For the text-containing cell, return its midpoint in [x, y] coordinate format. 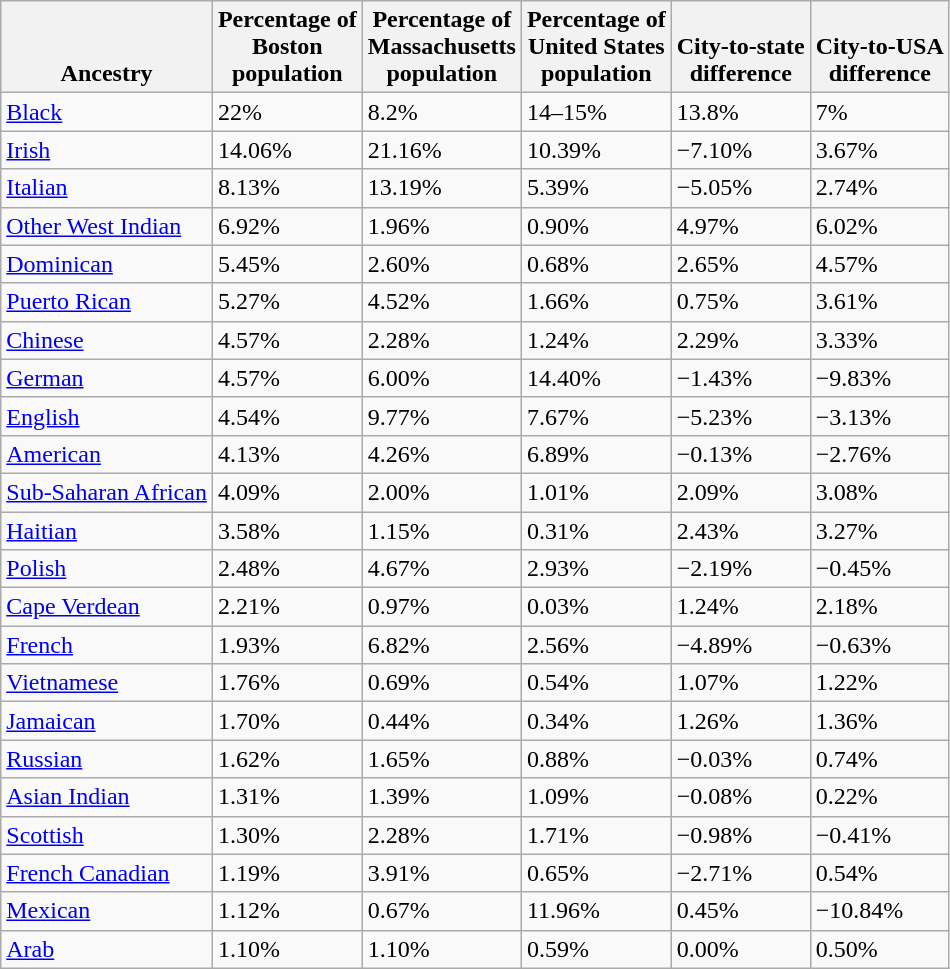
1.93% [287, 645]
−5.23% [740, 416]
1.15% [442, 531]
1.65% [442, 759]
1.12% [287, 911]
4.67% [442, 569]
Arab [107, 949]
0.68% [596, 264]
−2.71% [740, 873]
−0.13% [740, 454]
City-to-USAdifference [880, 47]
13.8% [740, 112]
2.00% [442, 492]
Percentage ofBostonpopulation [287, 47]
8.13% [287, 188]
11.96% [596, 911]
Scottish [107, 835]
13.19% [442, 188]
2.48% [287, 569]
−0.98% [740, 835]
3.61% [880, 302]
0.88% [596, 759]
0.03% [596, 607]
3.27% [880, 531]
4.52% [442, 302]
10.39% [596, 150]
3.33% [880, 340]
−2.19% [740, 569]
21.16% [442, 150]
1.07% [740, 683]
1.30% [287, 835]
0.75% [740, 302]
0.22% [880, 797]
−10.84% [880, 911]
Italian [107, 188]
6.89% [596, 454]
14–15% [596, 112]
Chinese [107, 340]
0.90% [596, 226]
14.40% [596, 378]
1.76% [287, 683]
6.82% [442, 645]
1.01% [596, 492]
−9.83% [880, 378]
14.06% [287, 150]
4.26% [442, 454]
1.09% [596, 797]
0.67% [442, 911]
6.92% [287, 226]
5.27% [287, 302]
2.65% [740, 264]
0.45% [740, 911]
−3.13% [880, 416]
Sub-Saharan African [107, 492]
9.77% [442, 416]
2.43% [740, 531]
1.96% [442, 226]
2.21% [287, 607]
Percentage ofUnited Statespopulation [596, 47]
−4.89% [740, 645]
1.66% [596, 302]
8.2% [442, 112]
German [107, 378]
6.00% [442, 378]
Puerto Rican [107, 302]
Jamaican [107, 721]
Ancestry [107, 47]
2.93% [596, 569]
0.69% [442, 683]
−0.03% [740, 759]
4.09% [287, 492]
2.18% [880, 607]
0.44% [442, 721]
Dominican [107, 264]
4.97% [740, 226]
7% [880, 112]
0.74% [880, 759]
Asian Indian [107, 797]
−5.05% [740, 188]
1.26% [740, 721]
French Canadian [107, 873]
1.22% [880, 683]
1.31% [287, 797]
Haitian [107, 531]
0.50% [880, 949]
0.34% [596, 721]
0.31% [596, 531]
2.29% [740, 340]
5.39% [596, 188]
−1.43% [740, 378]
1.70% [287, 721]
Russian [107, 759]
3.91% [442, 873]
2.60% [442, 264]
4.13% [287, 454]
3.58% [287, 531]
Black [107, 112]
−2.76% [880, 454]
−7.10% [740, 150]
−0.45% [880, 569]
1.71% [596, 835]
1.36% [880, 721]
Vietnamese [107, 683]
0.59% [596, 949]
−0.41% [880, 835]
5.45% [287, 264]
2.74% [880, 188]
0.65% [596, 873]
0.97% [442, 607]
1.62% [287, 759]
Polish [107, 569]
French [107, 645]
Cape Verdean [107, 607]
American [107, 454]
1.39% [442, 797]
2.09% [740, 492]
Percentage ofMassachusettspopulation [442, 47]
English [107, 416]
1.19% [287, 873]
7.67% [596, 416]
2.56% [596, 645]
3.67% [880, 150]
City-to-statedifference [740, 47]
0.00% [740, 949]
Mexican [107, 911]
3.08% [880, 492]
Irish [107, 150]
22% [287, 112]
−0.08% [740, 797]
−0.63% [880, 645]
Other West Indian [107, 226]
4.54% [287, 416]
6.02% [880, 226]
